Search for the cell housing the specified text and yield its (X, Y) center coordinate. 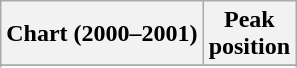
Peakposition (249, 34)
Chart (2000–2001) (102, 34)
